For the text-containing cell, return its midpoint in (x, y) coordinate format. 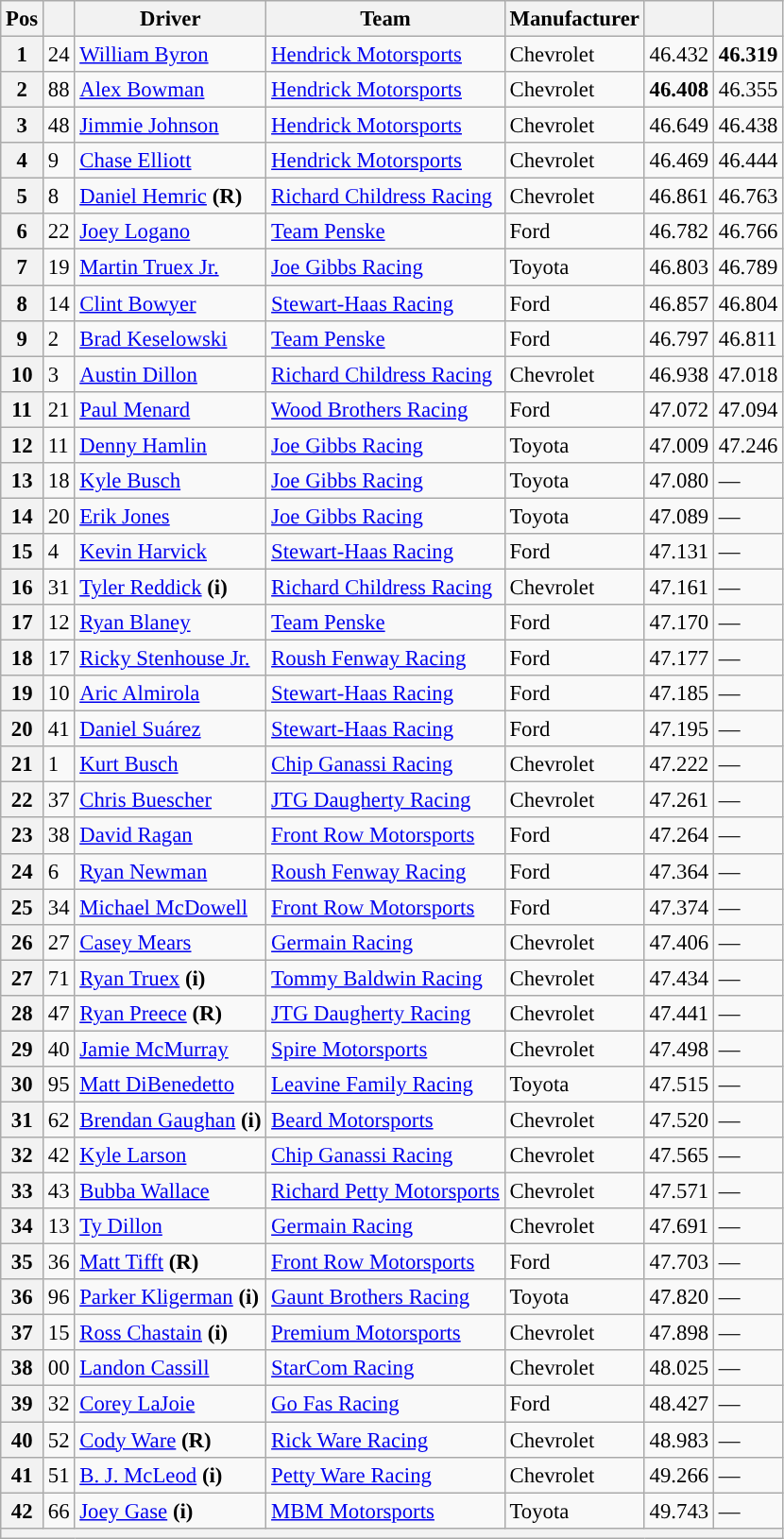
Chris Buescher (170, 800)
Brad Keselowski (170, 338)
Casey Mears (170, 942)
66 (59, 1511)
Daniel Hemric (R) (170, 197)
Paul Menard (170, 409)
49.266 (678, 1475)
Ricky Stenhouse Jr. (170, 658)
47.161 (678, 587)
47.089 (678, 516)
Kyle Larson (170, 1155)
49.743 (678, 1511)
5 (23, 197)
Ross Chastain (i) (170, 1333)
46.766 (748, 231)
47.820 (678, 1297)
Landon Cassill (170, 1369)
16 (23, 587)
Kurt Busch (170, 764)
47.246 (748, 445)
96 (59, 1297)
46.763 (748, 197)
95 (59, 1085)
46.469 (678, 161)
47.009 (678, 445)
Go Fas Racing (385, 1404)
Team (385, 19)
Tyler Reddick (i) (170, 587)
51 (59, 1475)
Joey Logano (170, 231)
Matt Tifft (R) (170, 1262)
47.703 (678, 1262)
46.438 (748, 126)
35 (23, 1262)
46.408 (678, 90)
Ty Dillon (170, 1226)
Petty Ware Racing (385, 1475)
Manufacturer (574, 19)
29 (23, 1049)
Clint Bowyer (170, 303)
46.432 (678, 55)
30 (23, 1085)
Richard Petty Motorsports (385, 1191)
47.261 (678, 800)
Ryan Truex (i) (170, 978)
25 (23, 907)
B. J. McLeod (i) (170, 1475)
Joey Gase (i) (170, 1511)
Premium Motorsports (385, 1333)
46.811 (748, 338)
Martin Truex Jr. (170, 267)
47.131 (678, 552)
46.857 (678, 303)
46.355 (748, 90)
Leavine Family Racing (385, 1085)
47.691 (678, 1226)
Ryan Preece (R) (170, 1014)
47.441 (678, 1014)
Gaunt Brothers Racing (385, 1297)
David Ragan (170, 836)
Erik Jones (170, 516)
47.080 (678, 481)
47.177 (678, 658)
26 (23, 942)
47.072 (678, 409)
23 (23, 836)
47.406 (678, 942)
46.782 (678, 231)
71 (59, 978)
StarCom Racing (385, 1369)
7 (23, 267)
62 (59, 1120)
33 (23, 1191)
Cody Ware (R) (170, 1440)
Jamie McMurray (170, 1049)
Tommy Baldwin Racing (385, 978)
46.804 (748, 303)
48.983 (678, 1440)
Wood Brothers Racing (385, 409)
Alex Bowman (170, 90)
47.565 (678, 1155)
88 (59, 90)
47.498 (678, 1049)
47.571 (678, 1191)
Corey LaJoie (170, 1404)
47.195 (678, 729)
47.222 (678, 764)
46.938 (678, 374)
48 (59, 126)
46.803 (678, 267)
47.515 (678, 1085)
Kyle Busch (170, 481)
39 (23, 1404)
Daniel Suárez (170, 729)
Spire Motorsports (385, 1049)
Aric Almirola (170, 693)
47.170 (678, 623)
47.898 (678, 1333)
00 (59, 1369)
47.374 (678, 907)
MBM Motorsports (385, 1511)
47.520 (678, 1120)
Pos (23, 19)
43 (59, 1191)
47.434 (678, 978)
47.264 (678, 836)
47.094 (748, 409)
47 (59, 1014)
48.427 (678, 1404)
Brendan Gaughan (i) (170, 1120)
46.444 (748, 161)
47.364 (678, 871)
Bubba Wallace (170, 1191)
46.861 (678, 197)
Beard Motorsports (385, 1120)
Michael McDowell (170, 907)
Austin Dillon (170, 374)
Ryan Newman (170, 871)
William Byron (170, 55)
47.185 (678, 693)
46.649 (678, 126)
Jimmie Johnson (170, 126)
Driver (170, 19)
Parker Kligerman (i) (170, 1297)
46.789 (748, 267)
28 (23, 1014)
46.797 (678, 338)
Kevin Harvick (170, 552)
46.319 (748, 55)
Rick Ware Racing (385, 1440)
Chase Elliott (170, 161)
48.025 (678, 1369)
47.018 (748, 374)
52 (59, 1440)
Denny Hamlin (170, 445)
Matt DiBenedetto (170, 1085)
Ryan Blaney (170, 623)
